Find where the given text appears and provide that cell's center as [X, Y] coordinate. 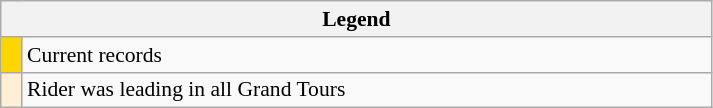
Legend [356, 19]
Current records [367, 55]
Rider was leading in all Grand Tours [367, 90]
